Pinpoint the cell where the given text exists, returning its [x, y] midpoint coordinate. 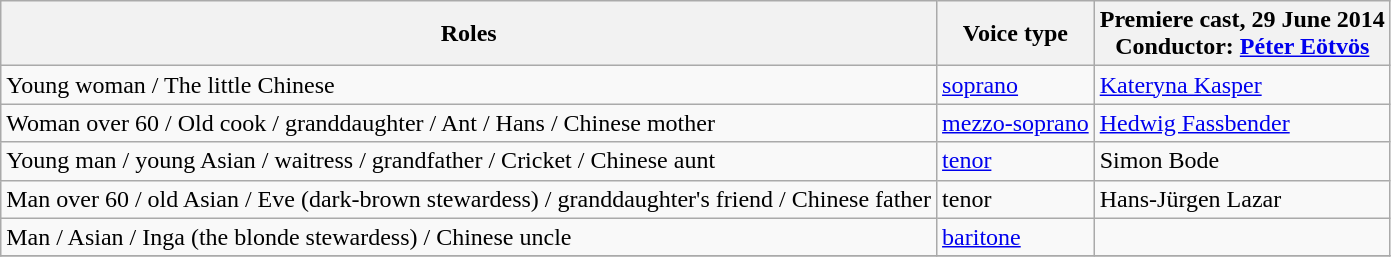
Young woman / The little Chinese [469, 85]
Hans-Jürgen Lazar [1242, 199]
Voice type [1016, 34]
Hedwig Fassbender [1242, 123]
Kateryna Kasper [1242, 85]
Woman over 60 / Old cook / granddaughter / Ant / Hans / Chinese mother [469, 123]
Man / Asian / Inga (the blonde stewardess) / Chinese uncle [469, 237]
Roles [469, 34]
mezzo-soprano [1016, 123]
Premiere cast, 29 June 2014Conductor: Péter Eötvös [1242, 34]
baritone [1016, 237]
Simon Bode [1242, 161]
Man over 60 / old Asian / Eve (dark-brown stewardess) / granddaughter's friend / Chinese father [469, 199]
Young man / young Asian / waitress / grandfather / Cricket / Chinese aunt [469, 161]
soprano [1016, 85]
